Capture the cell that displays the provided text and extract its [X, Y] central coordinate. 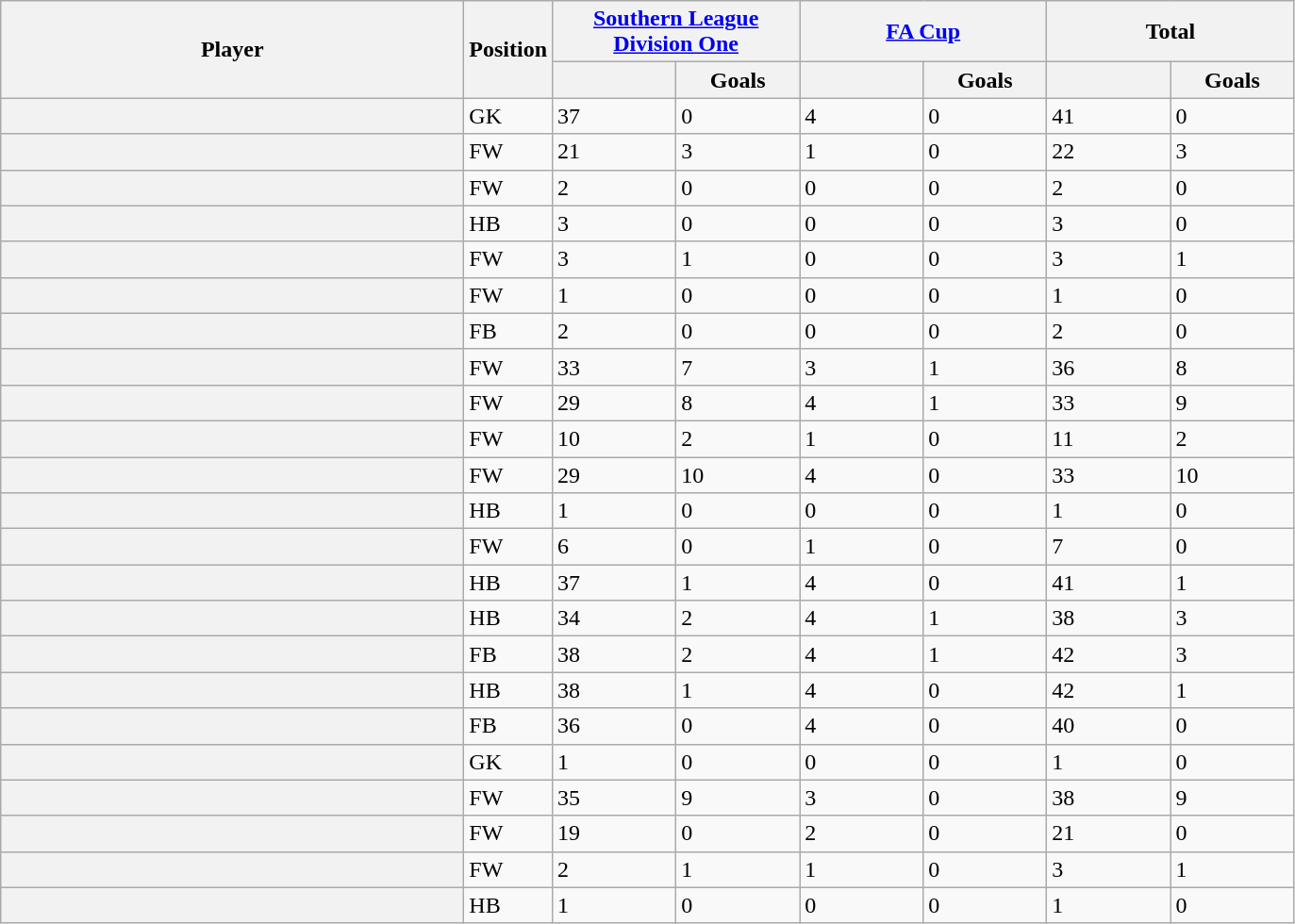
11 [1109, 438]
19 [615, 833]
35 [615, 798]
Southern LeagueDivision One [676, 32]
Player [232, 49]
FA Cup [923, 32]
22 [1109, 152]
34 [615, 619]
Position [508, 49]
40 [1109, 726]
6 [615, 547]
Total [1170, 32]
